Pinpoint the cell where the given text exists, returning its [X, Y] midpoint coordinate. 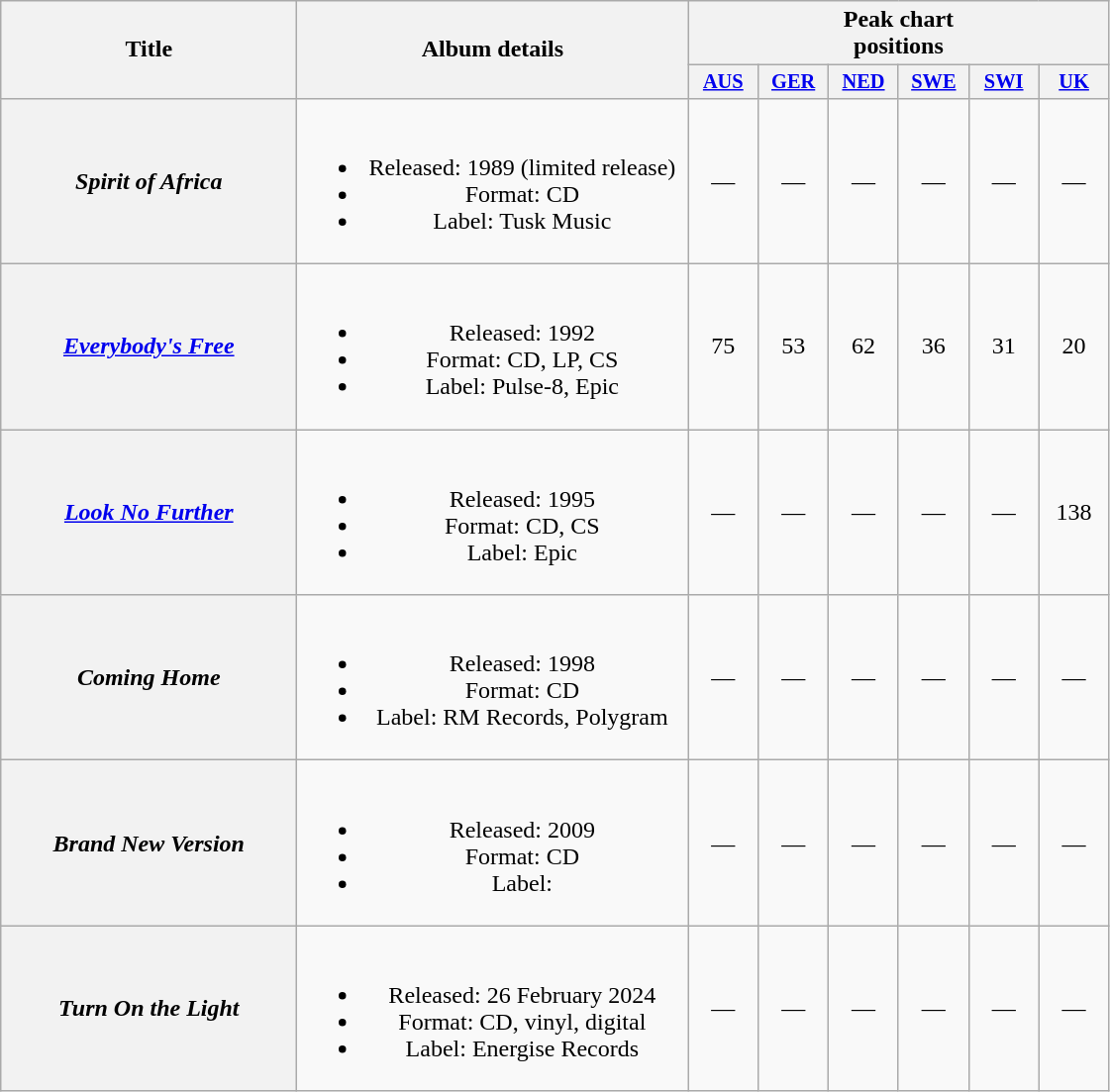
53 [794, 347]
36 [933, 347]
Spirit of Africa [149, 180]
Album details [493, 50]
Released: 1989 (limited release)Format: CDLabel: Tusk Music [493, 180]
20 [1073, 347]
GER [794, 82]
Released: 1995Format: CD, CSLabel: Epic [493, 513]
Released: 2009Format: CDLabel: [493, 844]
Released: 26 February 2024Format: CD, vinyl, digitalLabel: Energise Records [493, 1008]
Released: 1992Format: CD, LP, CSLabel: Pulse-8, Epic [493, 347]
SWI [1004, 82]
Title [149, 50]
Look No Further [149, 513]
Released: 1998Format: CDLabel: RM Records, Polygram [493, 677]
AUS [723, 82]
UK [1073, 82]
NED [863, 82]
Brand New Version [149, 844]
138 [1073, 513]
75 [723, 347]
Coming Home [149, 677]
SWE [933, 82]
Turn On the Light [149, 1008]
31 [1004, 347]
62 [863, 347]
Everybody's Free [149, 347]
Peak chartpositions [899, 34]
